Capture the cell that displays the provided text and extract its [x, y] central coordinate. 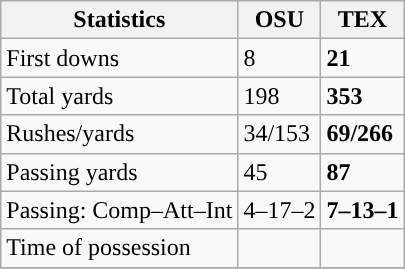
8 [280, 58]
Time of possession [120, 248]
Passing yards [120, 172]
4–17–2 [280, 210]
Statistics [120, 20]
21 [362, 58]
TEX [362, 20]
69/266 [362, 134]
7–13–1 [362, 210]
45 [280, 172]
34/153 [280, 134]
First downs [120, 58]
Passing: Comp–Att–Int [120, 210]
87 [362, 172]
353 [362, 96]
Rushes/yards [120, 134]
OSU [280, 20]
Total yards [120, 96]
198 [280, 96]
